Identify which cell holds the provided text, then report its [X, Y] central coordinate. 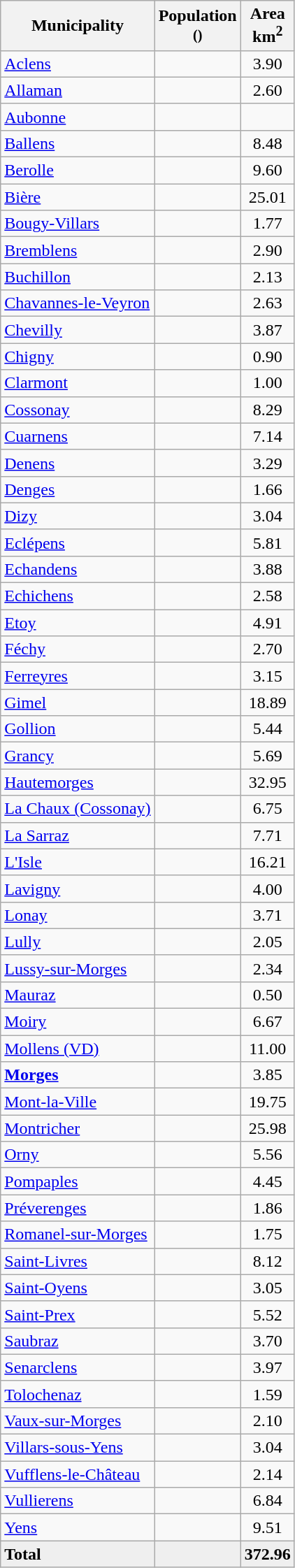
18.89 [267, 703]
Mauraz [78, 995]
5.44 [267, 729]
Mont-la-Ville [78, 1102]
Chevilly [78, 330]
2.60 [267, 90]
Montricher [78, 1128]
Préverenges [78, 1208]
6.75 [267, 809]
4.91 [267, 623]
3.70 [267, 1341]
Ballens [78, 143]
Echandens [78, 569]
2.05 [267, 942]
Villars-sous-Yens [78, 1448]
3.85 [267, 1075]
8.29 [267, 410]
Pompaples [78, 1181]
Municipality [78, 26]
Denens [78, 463]
3.05 [267, 1288]
2.10 [267, 1420]
3.15 [267, 676]
Saubraz [78, 1341]
3.71 [267, 915]
9.60 [267, 171]
1.77 [267, 224]
Allaman [78, 90]
Mollens (VD) [78, 1049]
4.45 [267, 1181]
Buchillon [78, 277]
Saint-Prex [78, 1314]
6.67 [267, 1022]
Orny [78, 1155]
Bière [78, 197]
2.70 [267, 649]
Grancy [78, 756]
Lonay [78, 915]
Aclens [78, 64]
Gimel [78, 703]
La Chaux (Cossonay) [78, 809]
7.14 [267, 436]
5.56 [267, 1155]
6.84 [267, 1501]
Yens [78, 1527]
Ferreyres [78, 676]
2.90 [267, 250]
Echichens [78, 596]
Clarmont [78, 383]
19.75 [267, 1102]
Eclépens [78, 542]
2.13 [267, 277]
Senarclens [78, 1367]
7.71 [267, 835]
Lully [78, 942]
Denges [78, 489]
Hautemorges [78, 782]
3.88 [267, 569]
1.86 [267, 1208]
Etoy [78, 623]
372.96 [267, 1554]
Vullierens [78, 1501]
Saint-Livres [78, 1261]
Gollion [78, 729]
L'Isle [78, 862]
5.81 [267, 542]
Cossonay [78, 410]
Bougy-Villars [78, 224]
3.87 [267, 330]
Lussy-sur-Morges [78, 968]
5.52 [267, 1314]
Morges [78, 1075]
16.21 [267, 862]
3.97 [267, 1367]
1.75 [267, 1235]
Area km2 [267, 26]
Bremblens [78, 250]
3.90 [267, 64]
2.58 [267, 596]
32.95 [267, 782]
1.66 [267, 489]
Population() [197, 26]
Féchy [78, 649]
Chigny [78, 357]
4.00 [267, 889]
0.50 [267, 995]
Chavannes-le-Veyron [78, 303]
Total [78, 1554]
Moiry [78, 1022]
2.14 [267, 1474]
Dizy [78, 516]
Vaux-sur-Morges [78, 1420]
Vufflens-le-Château [78, 1474]
8.12 [267, 1261]
11.00 [267, 1049]
1.00 [267, 383]
La Sarraz [78, 835]
25.98 [267, 1128]
Berolle [78, 171]
3.29 [267, 463]
5.69 [267, 756]
25.01 [267, 197]
2.34 [267, 968]
Tolochenaz [78, 1394]
Lavigny [78, 889]
Saint-Oyens [78, 1288]
1.59 [267, 1394]
Romanel-sur-Morges [78, 1235]
2.63 [267, 303]
9.51 [267, 1527]
0.90 [267, 357]
Cuarnens [78, 436]
Aubonne [78, 117]
8.48 [267, 143]
